Detect which cell encompasses the target text, then output its [X, Y] center coordinate. 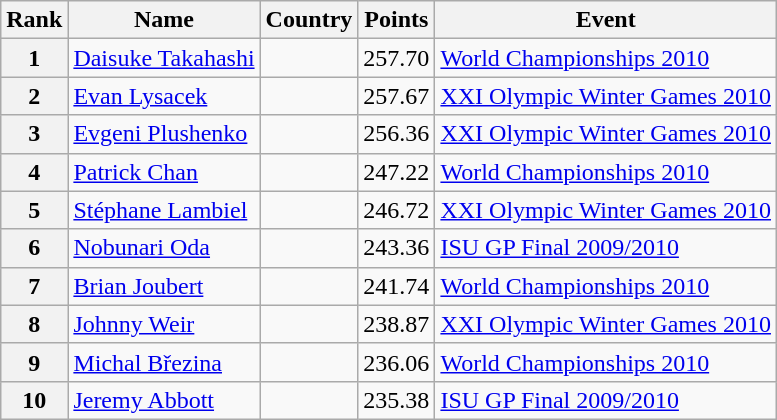
Evan Lysacek [164, 96]
247.22 [396, 172]
257.70 [396, 58]
Stéphane Lambiel [164, 210]
Patrick Chan [164, 172]
Jeremy Abbott [164, 400]
1 [34, 58]
257.67 [396, 96]
2 [34, 96]
Country [309, 20]
3 [34, 134]
243.36 [396, 248]
Daisuke Takahashi [164, 58]
Evgeni Plushenko [164, 134]
Rank [34, 20]
Michal Březina [164, 362]
Points [396, 20]
Johnny Weir [164, 324]
236.06 [396, 362]
9 [34, 362]
10 [34, 400]
Event [606, 20]
246.72 [396, 210]
Name [164, 20]
4 [34, 172]
Brian Joubert [164, 286]
7 [34, 286]
6 [34, 248]
238.87 [396, 324]
5 [34, 210]
241.74 [396, 286]
235.38 [396, 400]
8 [34, 324]
256.36 [396, 134]
Nobunari Oda [164, 248]
